Locate the cell with the specified text and output its [X, Y] center coordinate. 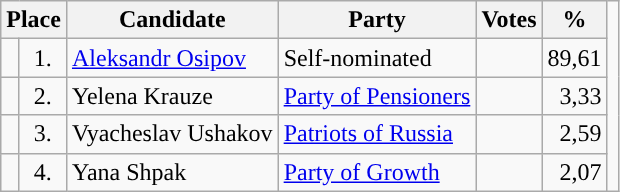
4. [43, 172]
Party of Growth [377, 172]
2,07 [574, 172]
Aleksandr Osipov [172, 58]
Yelena Krauze [172, 96]
Patriots of Russia [377, 134]
3,33 [574, 96]
1. [43, 58]
2,59 [574, 134]
2. [43, 96]
Party [377, 20]
Vyacheslav Ushakov [172, 134]
Party of Pensioners [377, 96]
Yana Shpak [172, 172]
% [574, 20]
89,61 [574, 58]
Self-nominated [377, 58]
Votes [509, 20]
Candidate [172, 20]
3. [43, 134]
Place [34, 20]
